Find where the given text appears and provide that cell's center as [X, Y] coordinate. 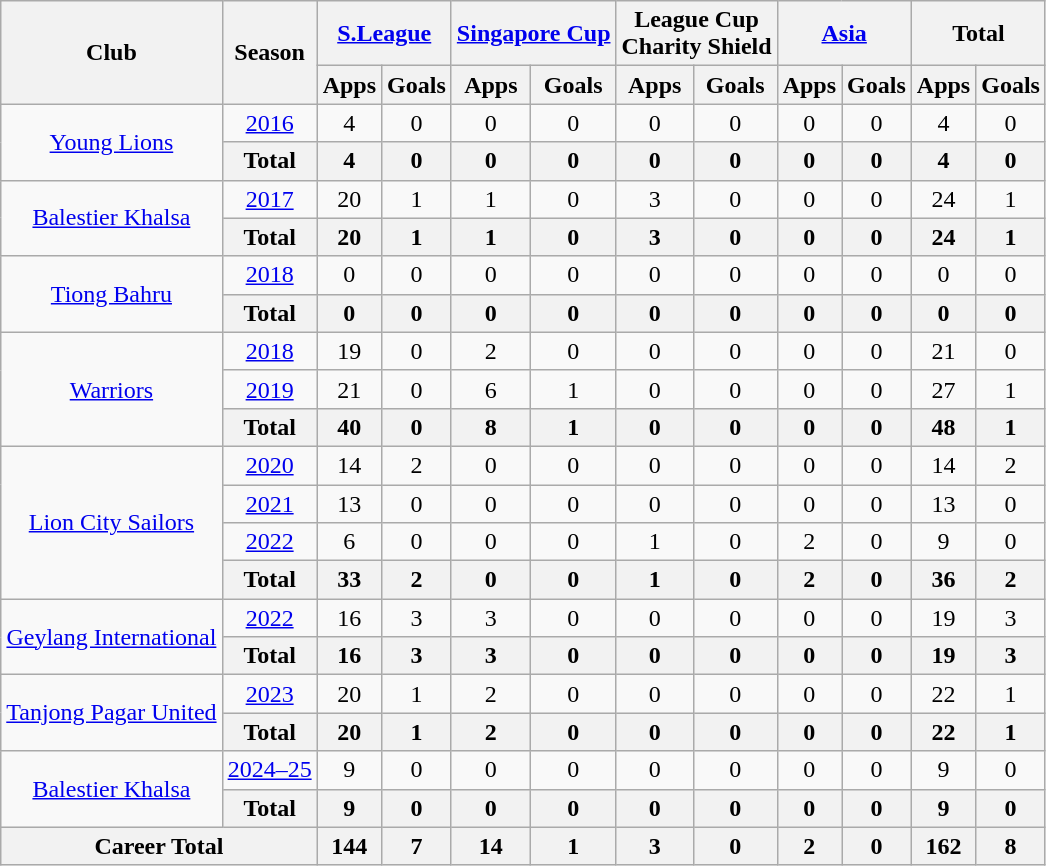
Geylang International [112, 637]
Tiong Bahru [112, 294]
Young Lions [112, 142]
2017 [270, 199]
Career Total [159, 846]
S.League [384, 34]
Lion City Sailors [112, 522]
2020 [270, 465]
2019 [270, 389]
League Cup Charity Shield [696, 34]
Asia [844, 34]
36 [943, 580]
Season [270, 52]
2016 [270, 123]
2024–25 [270, 770]
144 [349, 846]
33 [349, 580]
40 [349, 427]
Singapore Cup [534, 34]
48 [943, 427]
Warriors [112, 389]
2021 [270, 503]
162 [943, 846]
7 [417, 846]
2023 [270, 694]
Club [112, 52]
27 [943, 389]
Tanjong Pagar United [112, 713]
